Search for the cell housing the specified text and yield its [X, Y] center coordinate. 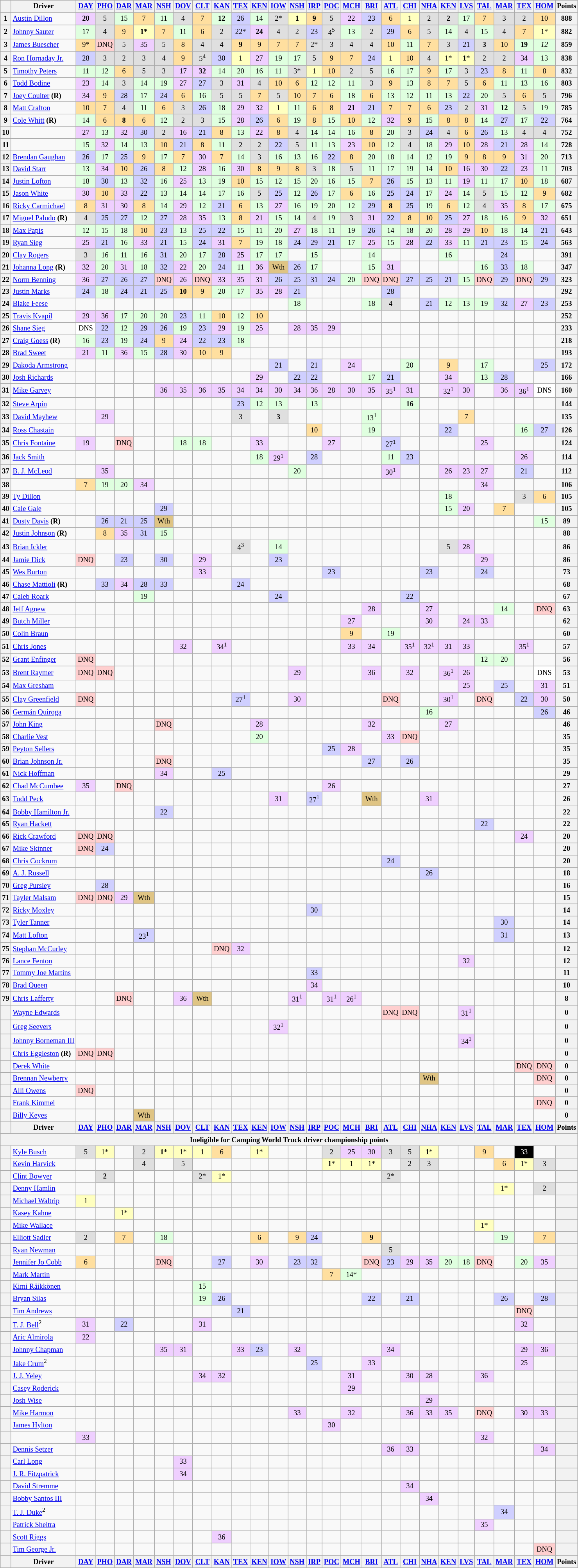
Jeff Agnew [44, 609]
49 [5, 621]
682 [567, 194]
Kyle Busch [44, 1152]
Carl Long [44, 1462]
Bryan Silas [44, 1299]
Brendan Gaughan [44, 157]
Tim George Jr. [44, 1549]
832 [567, 71]
124 [567, 443]
74 [5, 936]
Brian Johnson Jr. [44, 762]
Michael Waltrip [44, 1201]
291 [278, 457]
114 [567, 457]
Mike Skinner [44, 849]
Jason White [44, 194]
Chris Lafferty [44, 999]
59 [5, 749]
Ineligible for Camping World Truck driver championship points [289, 1140]
391 [567, 255]
88 [567, 534]
231 [144, 936]
Derek White [44, 1066]
Kimi Räikkönen [44, 1287]
47 [5, 597]
66 [5, 837]
Craig Goess (R) [44, 341]
Brad Queen [44, 985]
40 [5, 509]
Jennifer Jo Cobb [44, 1263]
Denny Hamlin [44, 1189]
T. J. Duke2 [44, 1512]
Billy Keyes [44, 1116]
Kevin Harvick [44, 1164]
323 [567, 280]
Ryan Hackett [44, 824]
Charlie Vest [44, 737]
James Buescher [44, 45]
Justin Johnson (R) [44, 534]
J. J. Yeley [44, 1376]
859 [567, 45]
Wes Burton [44, 572]
838 [567, 58]
Justin Lofton [44, 181]
728 [567, 145]
Johnny Borneman III [44, 1041]
Timothy Peters [44, 71]
38 [5, 484]
Germán Quiroga [44, 713]
Kasey Kahne [44, 1213]
Greg Seevers [44, 1027]
144 [567, 404]
233 [567, 329]
Mike Garvey [44, 391]
Colin Braun [44, 634]
Caleb Roark [44, 597]
58 [5, 737]
72 [5, 910]
687 [567, 181]
Dakoda Armstrong [44, 366]
David Stremme [44, 1487]
Josh Wise [44, 1401]
131 [371, 417]
Brennan Newberry [44, 1079]
Casey Roderick [44, 1388]
Brent Raymer [44, 673]
Clay Greenfield [44, 699]
253 [567, 304]
77 [5, 973]
Joey Coulter (R) [44, 96]
55 [5, 699]
Brad Sweet [44, 353]
Greg Pursley [44, 886]
Peyton Sellers [44, 749]
888 [567, 19]
Shane Sieg [44, 329]
764 [567, 120]
Austin Dillon [44, 19]
218 [567, 341]
James Hylton [44, 1425]
Todd Bodine [44, 84]
193 [567, 353]
Elliott Sadler [44, 1238]
70 [5, 886]
Tayler Malsam [44, 898]
172 [567, 366]
Lance Fenton [44, 961]
Dennis Setzer [44, 1450]
52 [5, 660]
Max Papis [44, 230]
B. J. McLeod [44, 471]
Dusty Davis (R) [44, 521]
292 [567, 292]
Steve Arpin [44, 404]
Ron Hornaday Jr. [44, 58]
71 [5, 898]
Mark Martin [44, 1274]
Rick Crawford [44, 837]
Tommy Joe Martins [44, 973]
Ryan Sieg [44, 243]
703 [567, 170]
Clint Bowyer [44, 1177]
Ty Dillon [44, 497]
64 [5, 813]
Josh Richards [44, 377]
160 [567, 391]
882 [567, 32]
Johanna Long (R) [44, 267]
Frank Kimmel [44, 1103]
135 [567, 417]
Jack Smith [44, 457]
Norm Benning [44, 280]
Ross Chastain [44, 430]
Ricky Carmichael [44, 206]
41 [5, 521]
Cole Whitt (R) [44, 120]
Alli Owens [44, 1091]
752 [567, 133]
Stephan McCurley [44, 948]
Brian Ickler [44, 547]
Chris Cockrum [44, 861]
Wayne Edwards [44, 1013]
22* [241, 32]
803 [567, 84]
643 [567, 230]
796 [567, 96]
14* [351, 1274]
Johnny Chapman [44, 1350]
785 [567, 108]
Chase Mattioli (R) [44, 584]
Chad McCumbee [44, 786]
61 [5, 773]
112 [567, 471]
69 [5, 873]
37 [5, 471]
Clay Rogers [44, 255]
Mike Wallace [44, 1226]
675 [567, 206]
44 [5, 560]
David Mayhew [44, 417]
Matt Lofton [44, 936]
J. R. Fitzpatrick [44, 1474]
48 [5, 609]
106 [567, 484]
79 [5, 999]
126 [567, 430]
76 [5, 961]
651 [567, 218]
252 [567, 316]
166 [567, 377]
65 [5, 824]
Chris Jones [44, 647]
Travis Kvapil [44, 316]
Johnny Sauter [44, 32]
Todd Peck [44, 799]
Butch Miller [44, 621]
Grant Enfinger [44, 660]
Blake Feese [44, 304]
Justin Marks [44, 292]
John King [44, 725]
9* [86, 45]
Scott Riggs [44, 1538]
Mike Harmon [44, 1413]
Chris Fontaine [44, 443]
Patrick Sheltra [44, 1525]
563 [567, 243]
Max Gresham [44, 686]
89 [567, 521]
A. J. Russell [44, 873]
3* [297, 71]
Chris Eggleston (R) [44, 1054]
Matt Crafton [44, 108]
Miguel Paludo (R) [44, 218]
Ryan Newman [44, 1250]
Bobby Hamilton Jr. [44, 813]
39 [5, 497]
42 [5, 534]
Bobby Santos III [44, 1498]
78 [5, 985]
Jamie Dick [44, 560]
Tim Andrews [44, 1311]
75 [5, 948]
713 [567, 157]
Tyler Tanner [44, 923]
347 [567, 267]
Aric Almirola [44, 1338]
David Starr [44, 170]
Cale Gale [44, 509]
T. J. Bell2 [44, 1325]
Ricky Moxley [44, 910]
261 [351, 999]
Nick Hoffman [44, 773]
Jake Crum2 [44, 1363]
